Scan for the cell matching the given text and deliver its [X, Y] coordinate at center. 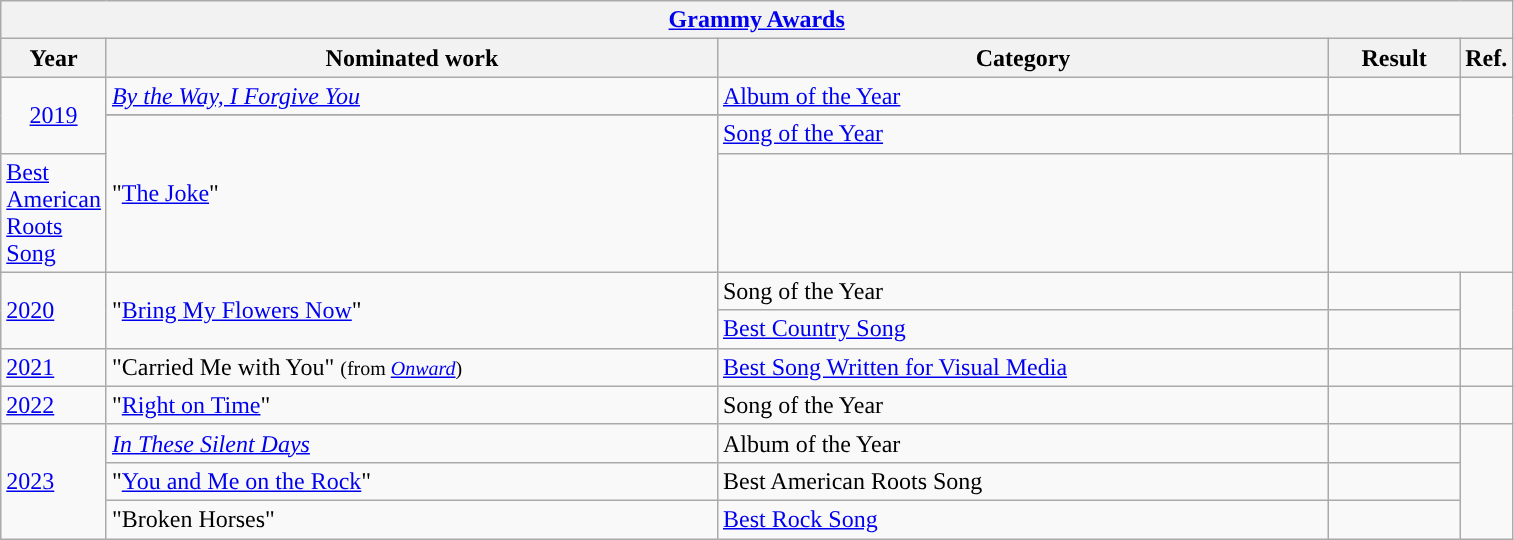
Best Song Written for Visual Media [1022, 367]
"Carried Me with You" (from Onward) [412, 367]
"The Joke" [412, 194]
2019 [54, 115]
Ref. [1486, 58]
By the Way, I Forgive You [412, 96]
Year [54, 58]
Nominated work [412, 58]
"Broken Horses" [412, 519]
"Bring My Flowers Now" [412, 310]
"Right on Time" [412, 405]
2020 [54, 310]
Result [1394, 58]
In These Silent Days [412, 443]
2022 [54, 405]
Best Country Song [1022, 329]
Best Rock Song [1022, 519]
2023 [54, 481]
"You and Me on the Rock" [412, 481]
2021 [54, 367]
Category [1022, 58]
Grammy Awards [757, 20]
